For the text-containing cell, return its midpoint in (x, y) coordinate format. 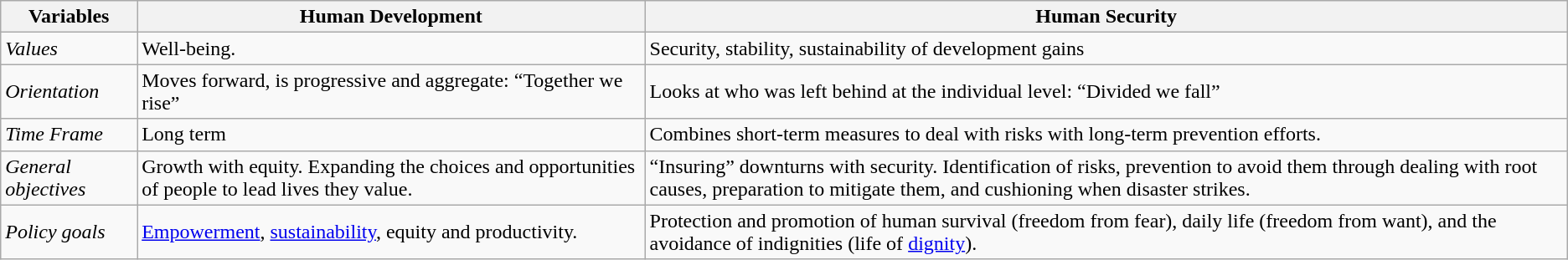
Looks at who was left behind at the individual level: “Divided we fall” (1106, 92)
Well-being. (391, 48)
Combines short-term measures to deal with risks with long-term prevention efforts. (1106, 135)
Empowerment, sustainability, equity and productivity. (391, 232)
Long term (391, 135)
Orientation (69, 92)
General objectives (69, 177)
Values (69, 48)
Human Security (1106, 17)
Growth with equity. Expanding the choices and opportunities of people to lead lives they value. (391, 177)
Moves forward, is progressive and aggregate: “Together we rise” (391, 92)
Variables (69, 17)
Protection and promotion of human survival (freedom from fear), daily life (freedom from want), and the avoidance of indignities (life of dignity). (1106, 232)
Human Development (391, 17)
Time Frame (69, 135)
Policy goals (69, 232)
Security, stability, sustainability of development gains (1106, 48)
